Determine the (x, y) coordinate at the center of the cell enclosing the given text.  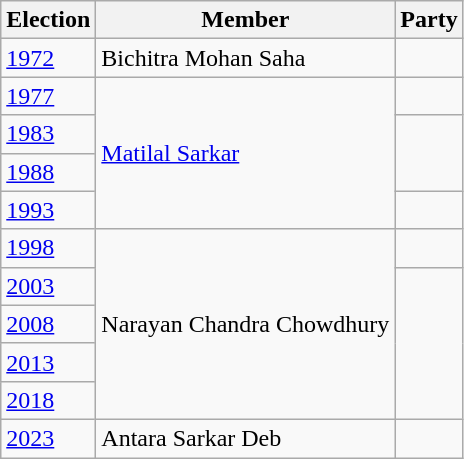
Bichitra Mohan Saha (246, 58)
2013 (48, 362)
1998 (48, 248)
1983 (48, 134)
Party (429, 20)
1993 (48, 210)
1988 (48, 172)
Member (246, 20)
Matilal Sarkar (246, 153)
2003 (48, 286)
Election (48, 20)
2018 (48, 400)
1972 (48, 58)
Antara Sarkar Deb (246, 438)
Narayan Chandra Chowdhury (246, 324)
1977 (48, 96)
2008 (48, 324)
2023 (48, 438)
